Extract the (X, Y) coordinate from the center of the cell holding the provided text.  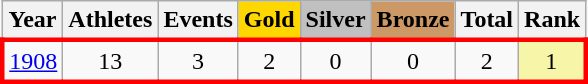
13 (110, 60)
Year (32, 21)
Rank (552, 21)
1908 (32, 60)
Bronze (413, 21)
Total (487, 21)
3 (198, 60)
Events (198, 21)
1 (552, 60)
Silver (336, 21)
Athletes (110, 21)
Gold (269, 21)
